From the cell containing the given text, extract its center point as [X, Y] coordinate. 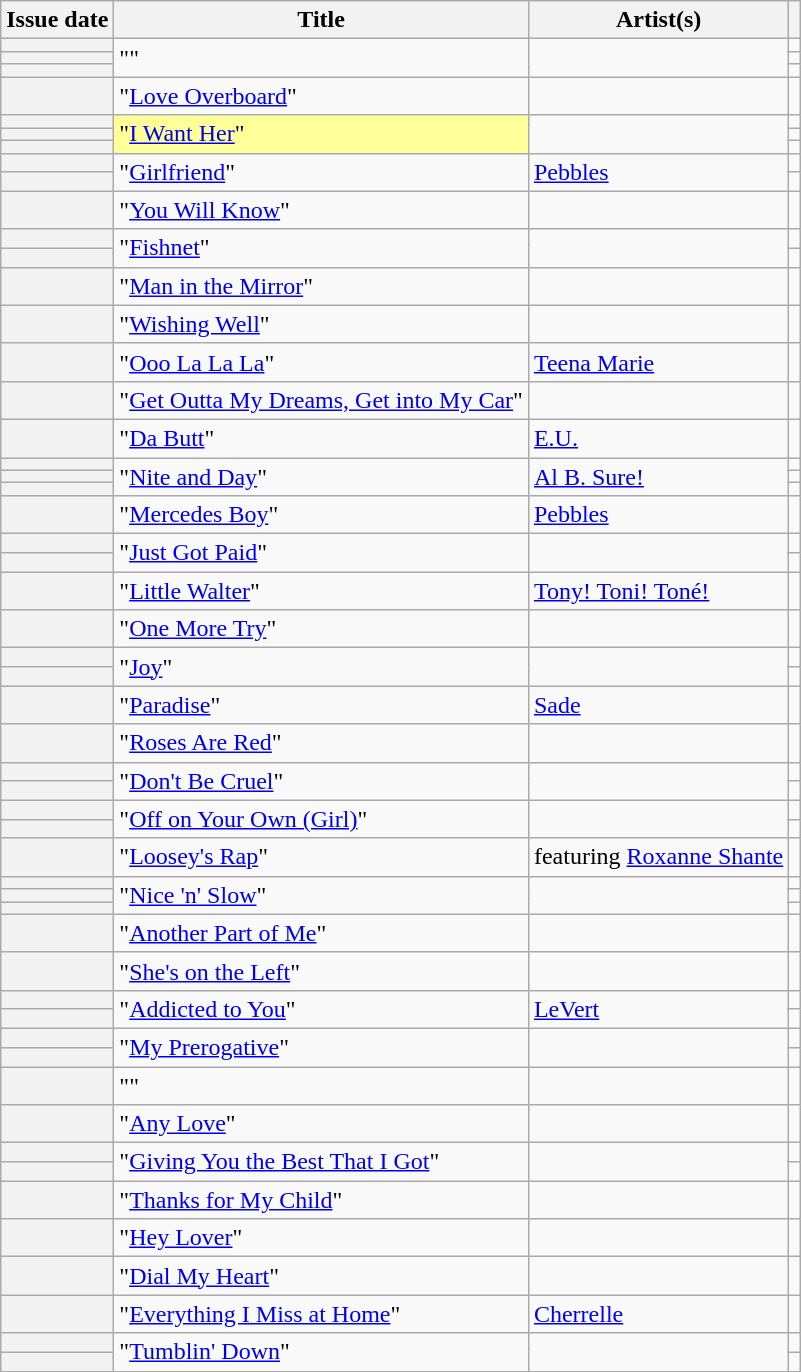
"My Prerogative" [322, 1047]
"Tumblin' Down" [322, 1352]
"Roses Are Red" [322, 743]
"Thanks for My Child" [322, 1200]
"Don't Be Cruel" [322, 781]
"Get Outta My Dreams, Get into My Car" [322, 400]
"You Will Know" [322, 210]
"Mercedes Boy" [322, 515]
Teena Marie [658, 362]
"Man in the Mirror" [322, 286]
"Joy" [322, 667]
E.U. [658, 438]
"Da Butt" [322, 438]
"Fishnet" [322, 248]
"I Want Her" [322, 134]
Title [322, 20]
"Off on Your Own (Girl)" [322, 819]
"One More Try" [322, 629]
"Love Overboard" [322, 96]
"Ooo La La La" [322, 362]
Artist(s) [658, 20]
"Nice 'n' Slow" [322, 895]
Cherrelle [658, 1314]
"Giving You the Best That I Got" [322, 1162]
featuring Roxanne Shante [658, 857]
"Girlfriend" [322, 172]
"Loosey's Rap" [322, 857]
"Any Love" [322, 1124]
LeVert [658, 1009]
"Nite and Day" [322, 477]
Sade [658, 705]
Issue date [58, 20]
"Little Walter" [322, 591]
Al B. Sure! [658, 477]
"Everything I Miss at Home" [322, 1314]
"She's on the Left" [322, 971]
"Another Part of Me" [322, 933]
"Dial My Heart" [322, 1276]
"Just Got Paid" [322, 553]
"Hey Lover" [322, 1238]
"Addicted to You" [322, 1009]
"Wishing Well" [322, 324]
Tony! Toni! Toné! [658, 591]
"Paradise" [322, 705]
